From the cell containing the given text, extract its center point as (X, Y) coordinate. 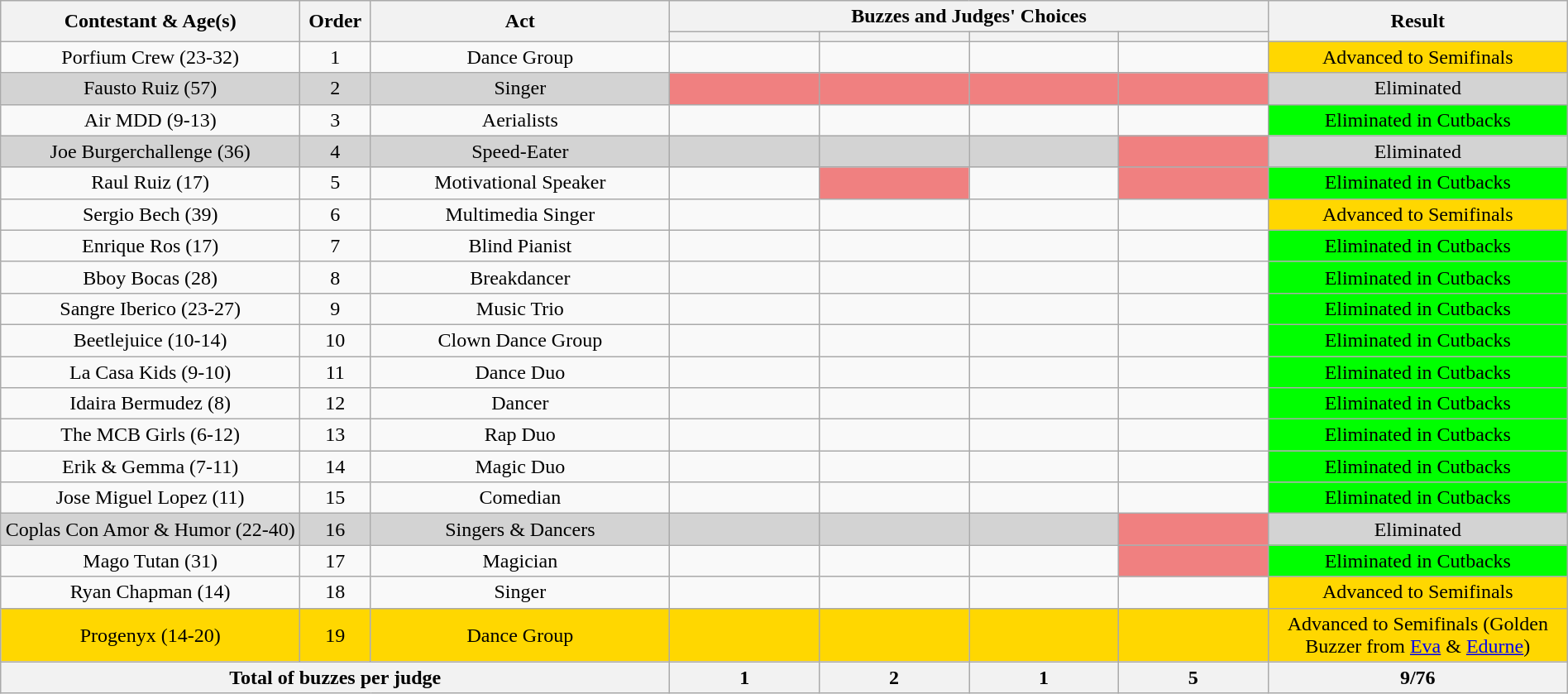
Progenyx (14-20) (151, 635)
9 (336, 309)
Sangre Iberico (23-27) (151, 309)
8 (336, 277)
17 (336, 561)
Erik & Gemma (7-11) (151, 467)
Speed-Eater (520, 151)
La Casa Kids (9-10) (151, 371)
Breakdancer (520, 277)
18 (336, 592)
12 (336, 404)
Magic Duo (520, 467)
3 (336, 120)
Clown Dance Group (520, 340)
Air MDD (9-13) (151, 120)
Joe Burgerchallenge (36) (151, 151)
Ryan Chapman (14) (151, 592)
Fausto Ruiz (57) (151, 89)
Sergio Bech (39) (151, 214)
Idaira Bermudez (8) (151, 404)
Rap Duo (520, 435)
11 (336, 371)
Mago Tutan (31) (151, 561)
Advanced to Semifinals (Golden Buzzer from Eva & Edurne) (1417, 635)
Dancer (520, 404)
4 (336, 151)
Multimedia Singer (520, 214)
Music Trio (520, 309)
Coplas Con Amor & Humor (22-40) (151, 529)
Total of buzzes per judge (336, 677)
The MCB Girls (6-12) (151, 435)
Jose Miguel Lopez (11) (151, 498)
Magician (520, 561)
Porfium Crew (23-32) (151, 57)
Contestant & Age(s) (151, 22)
Dance Duo (520, 371)
Buzzes and Judges' Choices (969, 17)
Raul Ruiz (17) (151, 183)
10 (336, 340)
Singers & Dancers (520, 529)
9/76 (1417, 677)
16 (336, 529)
Comedian (520, 498)
7 (336, 246)
19 (336, 635)
Beetlejuice (10-14) (151, 340)
Blind Pianist (520, 246)
13 (336, 435)
Act (520, 22)
15 (336, 498)
14 (336, 467)
Result (1417, 22)
Bboy Bocas (28) (151, 277)
Motivational Speaker (520, 183)
Enrique Ros (17) (151, 246)
6 (336, 214)
Aerialists (520, 120)
Order (336, 22)
